Find where the given text appears and provide that cell's center as [X, Y] coordinate. 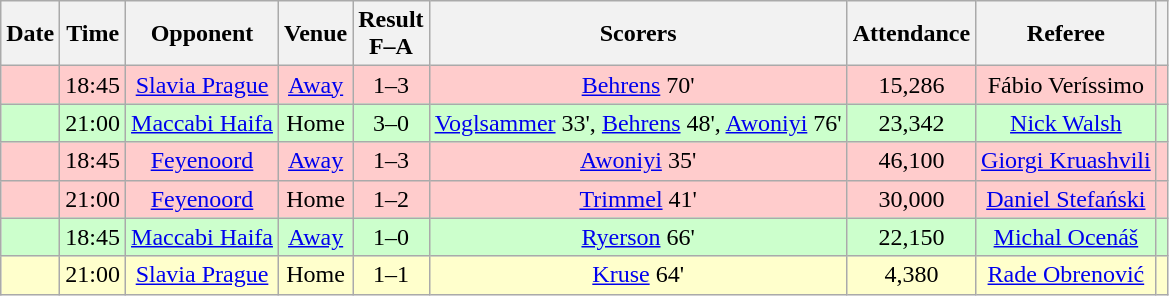
46,100 [911, 161]
22,150 [911, 237]
Scorers [638, 34]
Trimmel 41' [638, 199]
Time [93, 34]
Daniel Stefański [1066, 199]
3–0 [391, 123]
Giorgi Kruashvili [1066, 161]
Kruse 64' [638, 275]
Nick Walsh [1066, 123]
Ryerson 66' [638, 237]
Referee [1066, 34]
Venue [316, 34]
Michal Ocenáš [1066, 237]
ResultF–A [391, 34]
15,286 [911, 85]
Opponent [202, 34]
Date [30, 34]
4,380 [911, 275]
Awoniyi 35' [638, 161]
Rade Obrenović [1066, 275]
1–1 [391, 275]
23,342 [911, 123]
30,000 [911, 199]
Behrens 70' [638, 85]
Voglsammer 33', Behrens 48', Awoniyi 76' [638, 123]
Fábio Veríssimo [1066, 85]
1–2 [391, 199]
1–0 [391, 237]
Attendance [911, 34]
